Find where the given text appears and provide that cell's center as (x, y) coordinate. 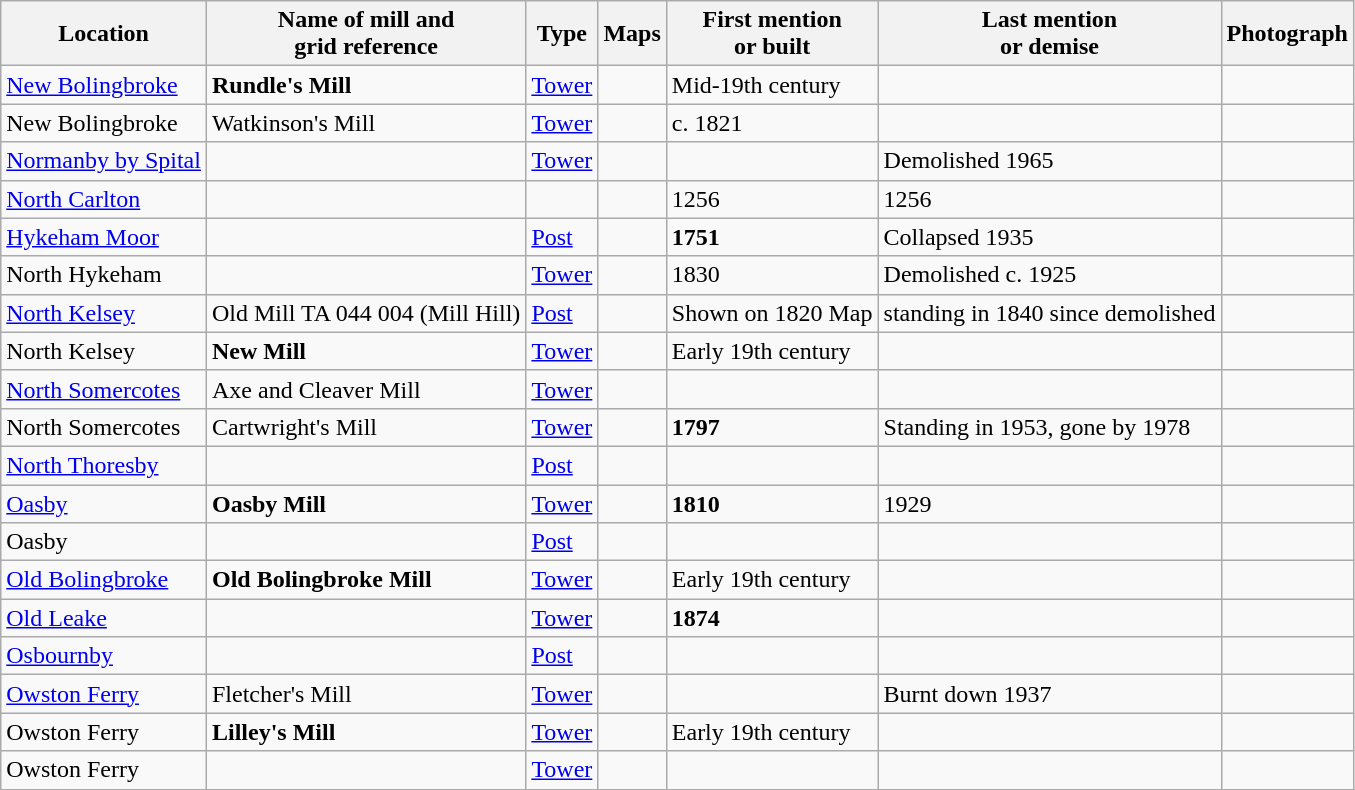
Fletcher's Mill (366, 694)
Collapsed 1935 (1050, 237)
New Mill (366, 351)
Last mention or demise (1050, 34)
Old Mill TA 044 004 (Mill Hill) (366, 313)
North Hykeham (104, 275)
1797 (772, 427)
North Carlton (104, 199)
Osbournby (104, 656)
Oasby Mill (366, 503)
Demolished c. 1925 (1050, 275)
1929 (1050, 503)
1830 (772, 275)
Burnt down 1937 (1050, 694)
Old Leake (104, 618)
Name of mill andgrid reference (366, 34)
Demolished 1965 (1050, 161)
Shown on 1820 Map (772, 313)
1751 (772, 237)
Standing in 1953, gone by 1978 (1050, 427)
Old Bolingbroke Mill (366, 580)
Rundle's Mill (366, 85)
Mid-19th century (772, 85)
Hykeham Moor (104, 237)
North Thoresby (104, 465)
Type (562, 34)
1874 (772, 618)
First mentionor built (772, 34)
Watkinson's Mill (366, 123)
Location (104, 34)
Old Bolingbroke (104, 580)
Cartwright's Mill (366, 427)
Axe and Cleaver Mill (366, 389)
c. 1821 (772, 123)
1810 (772, 503)
Lilley's Mill (366, 732)
Maps (632, 34)
Photograph (1287, 34)
standing in 1840 since demolished (1050, 313)
Normanby by Spital (104, 161)
